Scan for the cell matching the given text and deliver its (x, y) coordinate at center. 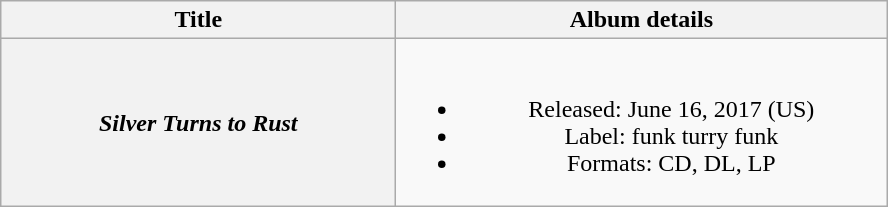
Silver Turns to Rust (198, 122)
Album details (642, 20)
Released: June 16, 2017 (US)Label: funk turry funkFormats: CD, DL, LP (642, 122)
Title (198, 20)
